Identify which cell holds the provided text, then report its [X, Y] central coordinate. 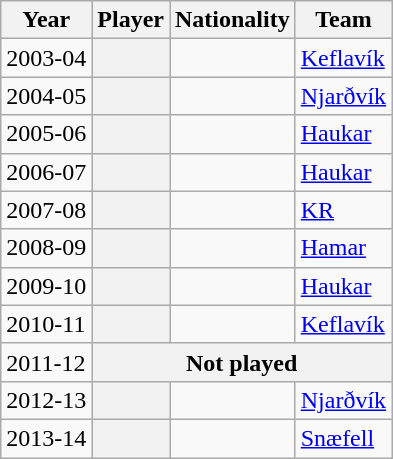
Year [46, 20]
2005-06 [46, 134]
2004-05 [46, 96]
2013-14 [46, 438]
2011-12 [46, 362]
2012-13 [46, 400]
Player [131, 20]
2010-11 [46, 324]
Nationality [233, 20]
Team [343, 20]
Hamar [343, 248]
Not played [242, 362]
2006-07 [46, 172]
2003-04 [46, 58]
2009-10 [46, 286]
2007-08 [46, 210]
Snæfell [343, 438]
KR [343, 210]
2008-09 [46, 248]
